For the text-containing cell, return its midpoint in [X, Y] coordinate format. 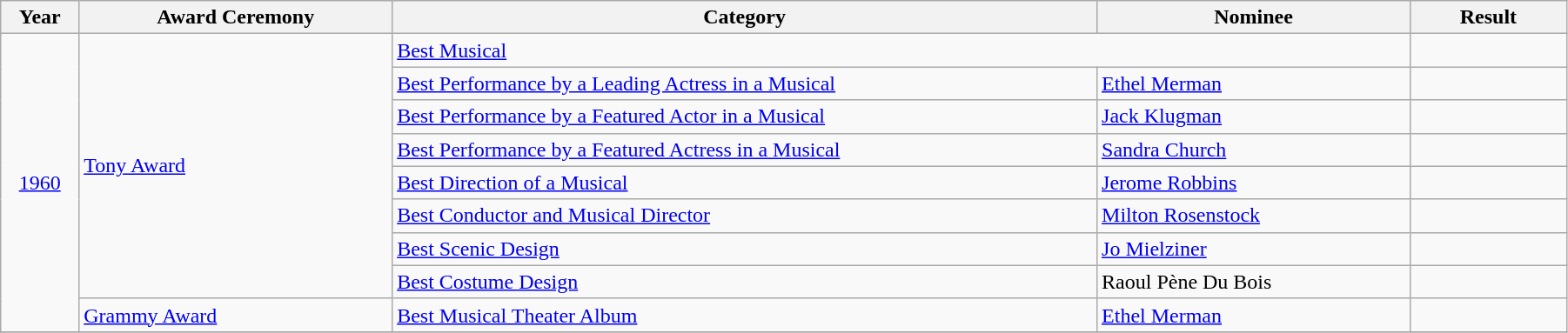
Jo Mielziner [1254, 249]
Category [745, 17]
Year [40, 17]
Best Direction of a Musical [745, 183]
Best Musical [901, 50]
Raoul Pène Du Bois [1254, 282]
Milton Rosenstock [1254, 216]
Best Conductor and Musical Director [745, 216]
Grammy Award [236, 315]
Best Musical Theater Album [745, 315]
Nominee [1254, 17]
Jack Klugman [1254, 117]
Award Ceremony [236, 17]
1960 [40, 183]
Tony Award [236, 166]
Best Performance by a Featured Actress in a Musical [745, 150]
Best Costume Design [745, 282]
Jerome Robbins [1254, 183]
Sandra Church [1254, 150]
Best Performance by a Featured Actor in a Musical [745, 117]
Result [1488, 17]
Best Performance by a Leading Actress in a Musical [745, 83]
Best Scenic Design [745, 249]
